Capture the cell that displays the provided text and extract its [x, y] central coordinate. 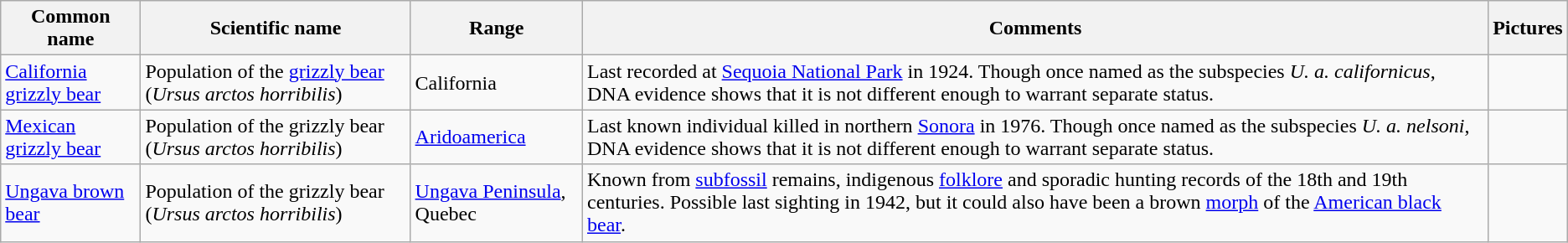
California grizzly bear [70, 82]
Ungava brown bear [70, 203]
Scientific name [276, 28]
Ungava Peninsula, Quebec [496, 203]
Comments [1035, 28]
Common name [70, 28]
Aridoamerica [496, 137]
California [496, 82]
Mexican grizzly bear [70, 137]
Pictures [1528, 28]
Range [496, 28]
